Locate the cell with the specified text and output its [X, Y] center coordinate. 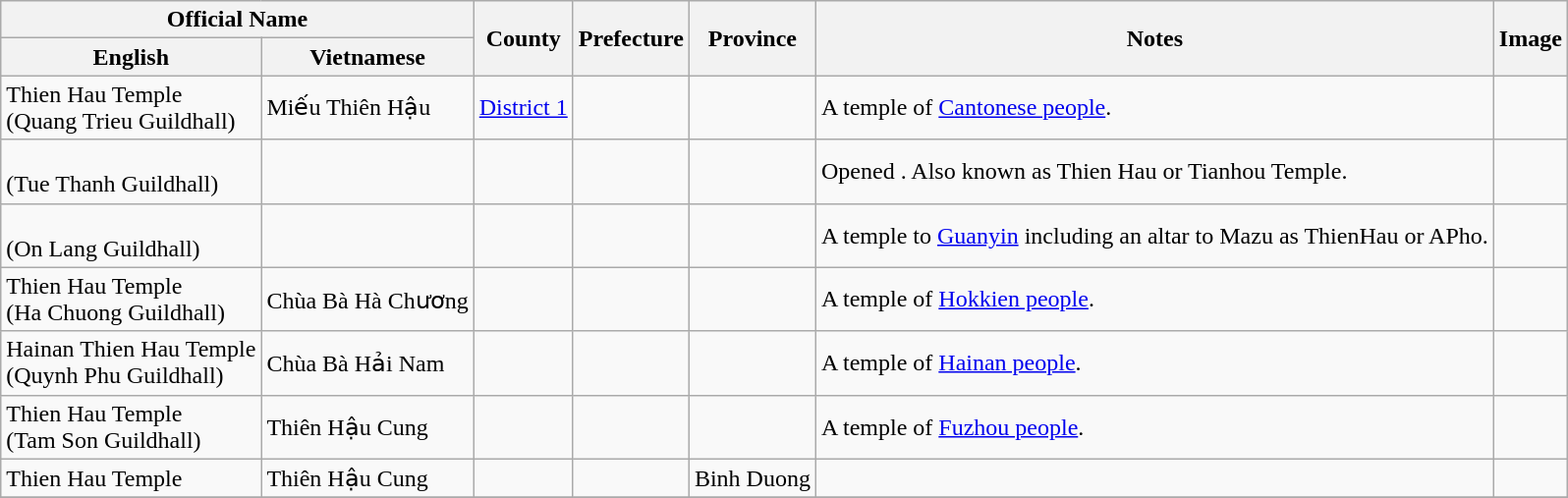
County [523, 38]
District 1 [523, 108]
(On Lang Guildhall) [132, 236]
A temple of Hokkien people. [1154, 299]
Thien Hau Temple(Quang Trieu Guildhall) [132, 108]
A temple of Hainan people. [1154, 363]
English [132, 57]
Binh Duong [753, 478]
Hainan Thien Hau Temple(Quynh Phu Guildhall) [132, 363]
Thien Hau Temple [132, 478]
(Tue Thanh Guildhall) [132, 171]
Opened . Also known as Thien Hau or Tianhou Temple. [1154, 171]
Chùa Bà Hà Chương [367, 299]
Thien Hau Temple(Tam Son Guildhall) [132, 426]
Image [1531, 38]
Miếu Thiên Hậu [367, 108]
A temple of Fuzhou people. [1154, 426]
Prefecture [631, 38]
A temple of Cantonese people. [1154, 108]
Vietnamese [367, 57]
Notes [1154, 38]
Thien Hau Temple(Ha Chuong Guildhall) [132, 299]
Chùa Bà Hải Nam [367, 363]
Official Name [238, 20]
A temple to Guanyin including an altar to Mazu as ThienHau or APho. [1154, 236]
Province [753, 38]
